Return (x, y) of the center of cell containing provided text 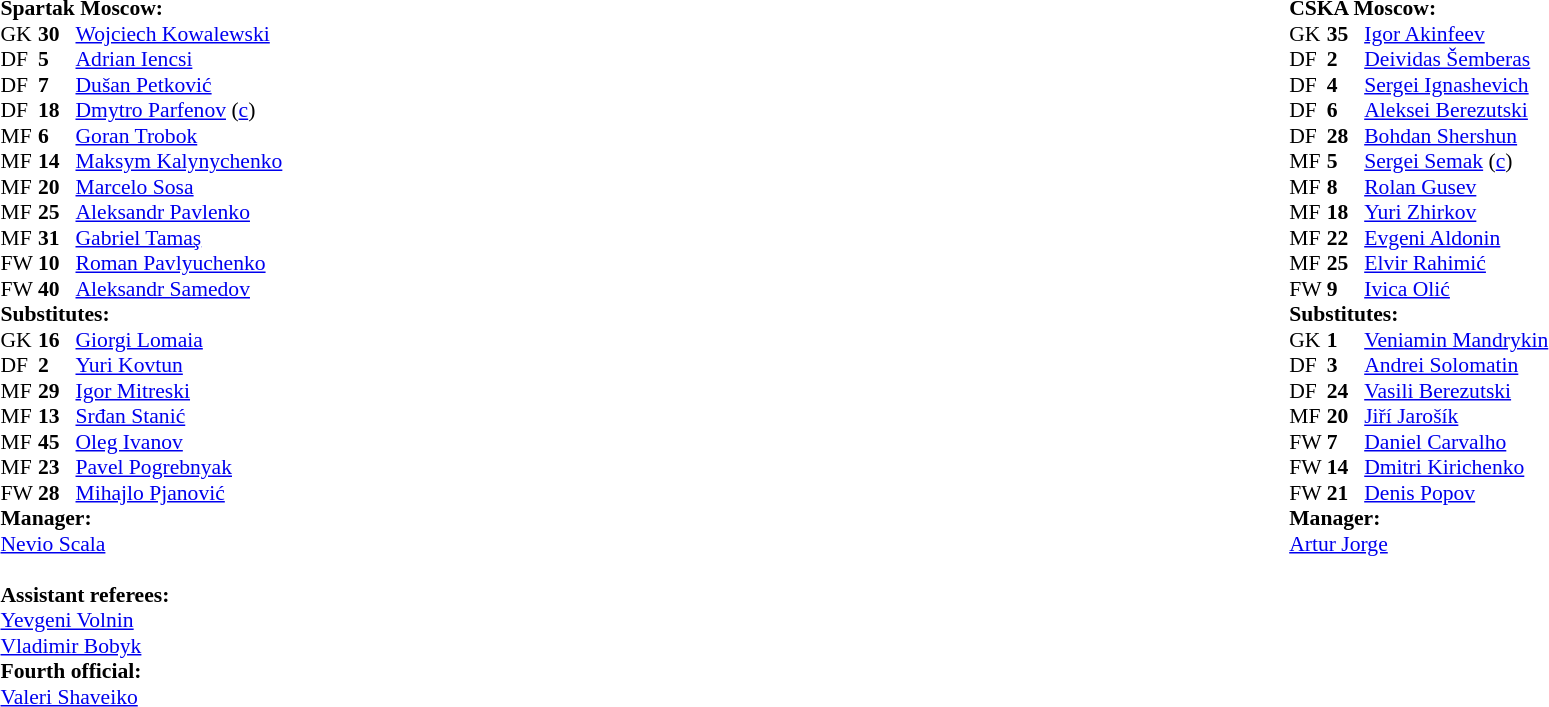
Sergei Ignashevich (1456, 85)
Pavel Pogrebnyak (180, 467)
Giorgi Lomaia (180, 340)
22 (1346, 238)
30 (57, 34)
Goran Trobok (180, 136)
Aleksandr Samedov (180, 289)
45 (57, 442)
4 (1346, 85)
Aleksei Berezutski (1456, 111)
35 (1346, 34)
Roman Pavlyuchenko (180, 263)
10 (57, 263)
13 (57, 417)
Sergei Semak (c) (1456, 161)
Adrian Iencsi (180, 59)
Igor Mitreski (180, 391)
8 (1346, 187)
Evgeni Aldonin (1456, 238)
16 (57, 340)
Ivica Olić (1456, 289)
Aleksandr Pavlenko (180, 213)
24 (1346, 391)
Daniel Carvalho (1456, 442)
Vasili Berezutski (1456, 391)
Mihajlo Pjanović (180, 493)
Andrei Solomatin (1456, 365)
40 (57, 289)
Yuri Zhirkov (1456, 213)
Maksym Kalynychenko (180, 161)
Wojciech Kowalewski (180, 34)
21 (1346, 493)
Jiří Jarošík (1456, 417)
29 (57, 391)
Dmytro Parfenov (c) (180, 111)
31 (57, 238)
Rolan Gusev (1456, 187)
1 (1346, 340)
Oleg Ivanov (180, 442)
Marcelo Sosa (180, 187)
Srđan Stanić (180, 417)
Igor Akinfeev (1456, 34)
Veniamin Mandrykin (1456, 340)
Bohdan Shershun (1456, 136)
Deividas Šemberas (1456, 59)
23 (57, 467)
9 (1346, 289)
Denis Popov (1456, 493)
Yuri Kovtun (180, 365)
Artur Jorge (1418, 544)
3 (1346, 365)
Gabriel Tamaş (180, 238)
Elvir Rahimić (1456, 263)
Dmitri Kirichenko (1456, 467)
Dušan Petković (180, 85)
